Locate the cell with the specified text and output its [x, y] center coordinate. 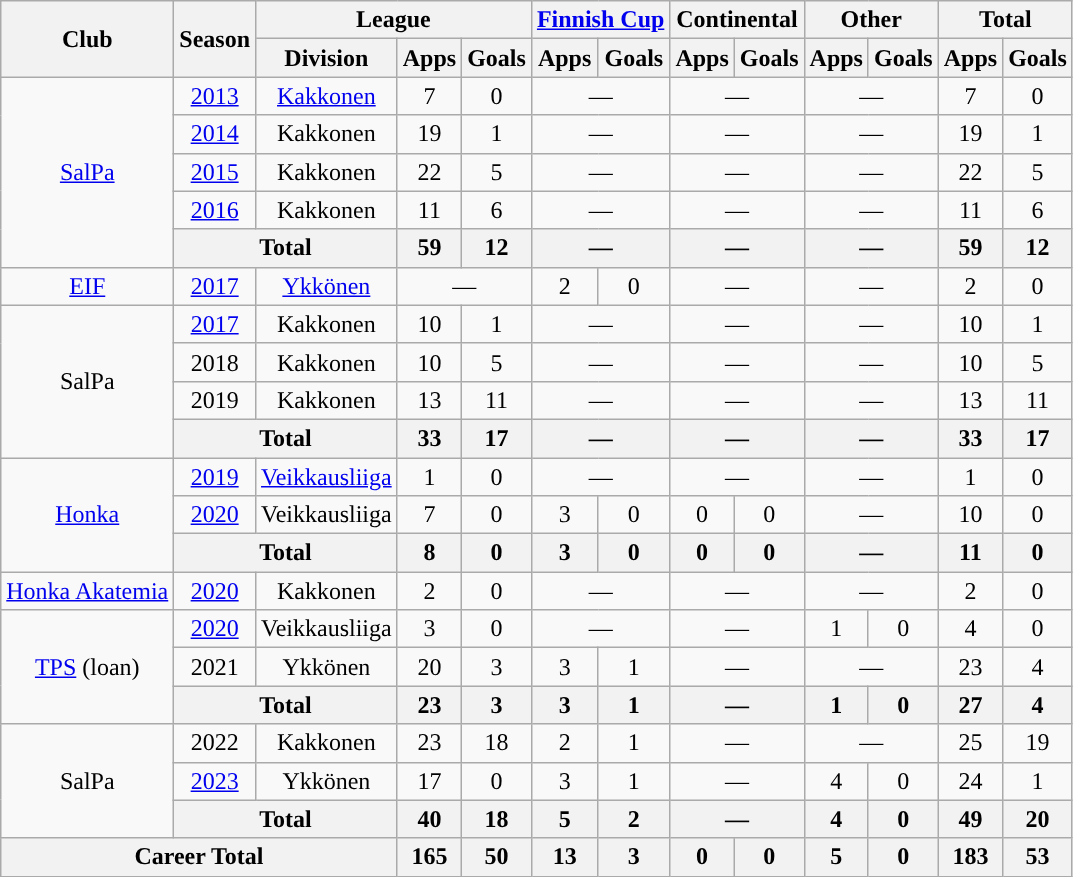
24 [970, 781]
2023 [215, 781]
40 [429, 819]
2018 [215, 362]
53 [1038, 857]
2022 [215, 743]
165 [429, 857]
2016 [215, 210]
Club [88, 39]
Other [871, 20]
27 [970, 705]
2015 [215, 172]
Season [215, 39]
8 [429, 553]
EIF [88, 286]
50 [497, 857]
Career Total [199, 857]
25 [970, 743]
Continental [737, 20]
Finnish Cup [600, 20]
49 [970, 819]
League [394, 20]
2014 [215, 134]
2013 [215, 96]
TPS (loan) [88, 667]
2021 [215, 667]
183 [970, 857]
Division [327, 58]
Honka Akatemia [88, 591]
Honka [88, 515]
